From the cell containing the given text, extract its center point as (X, Y) coordinate. 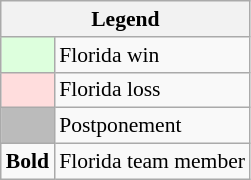
Florida team member (152, 162)
Florida win (152, 55)
Bold (28, 162)
Postponement (152, 126)
Florida loss (152, 90)
Legend (126, 19)
